Pinpoint the cell where the given text exists, returning its [X, Y] midpoint coordinate. 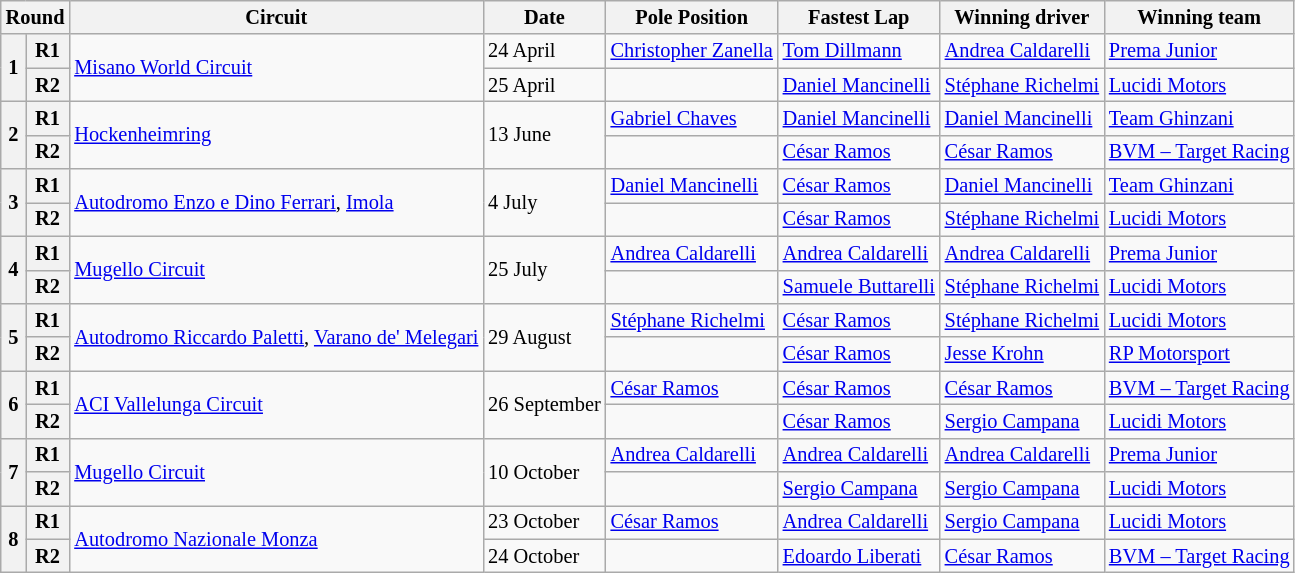
Christopher Zanella [692, 51]
6 [14, 404]
Autodromo Nazionale Monza [276, 538]
Autodromo Riccardo Paletti, Varano de' Melegari [276, 336]
8 [14, 538]
25 April [544, 85]
24 October [544, 556]
4 [14, 270]
Fastest Lap [859, 17]
25 July [544, 270]
Jesse Krohn [1022, 354]
Samuele Buttarelli [859, 287]
2 [14, 134]
4 July [544, 202]
24 April [544, 51]
Edoardo Liberati [859, 556]
26 September [544, 404]
13 June [544, 134]
3 [14, 202]
Circuit [276, 17]
ACI Vallelunga Circuit [276, 404]
Hockenheimring [276, 134]
Winning driver [1022, 17]
1 [14, 68]
Winning team [1199, 17]
Misano World Circuit [276, 68]
Pole Position [692, 17]
23 October [544, 522]
RP Motorsport [1199, 354]
Tom Dillmann [859, 51]
7 [14, 472]
10 October [544, 472]
29 August [544, 336]
Autodromo Enzo e Dino Ferrari, Imola [276, 202]
Round [36, 17]
Date [544, 17]
5 [14, 336]
Gabriel Chaves [692, 118]
